Find where the given text appears and provide that cell's center as [x, y] coordinate. 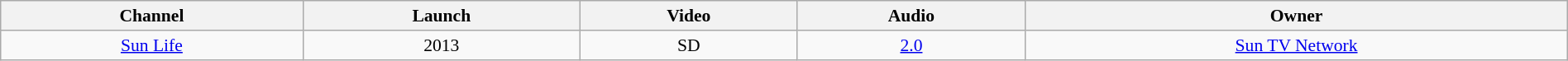
2013 [442, 45]
Sun TV Network [1297, 45]
Channel [152, 16]
Audio [911, 16]
2.0 [911, 45]
Launch [442, 16]
SD [689, 45]
Owner [1297, 16]
Sun Life [152, 45]
Video [689, 16]
